Scan for the cell matching the given text and deliver its (X, Y) coordinate at center. 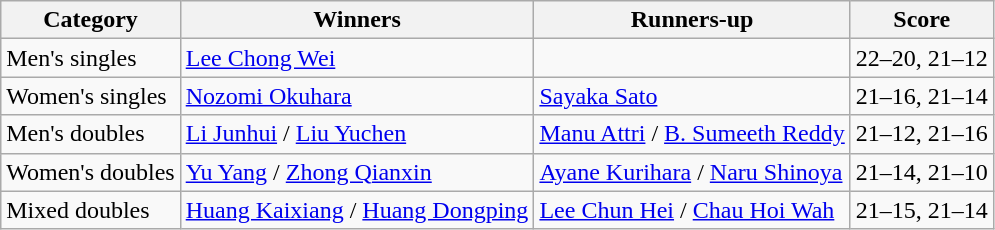
Mixed doubles (90, 210)
Yu Yang / Zhong Qianxin (357, 172)
Sayaka Sato (692, 96)
22–20, 21–12 (922, 58)
Li Junhui / Liu Yuchen (357, 134)
Huang Kaixiang / Huang Dongping (357, 210)
21–14, 21–10 (922, 172)
Women's doubles (90, 172)
21–16, 21–14 (922, 96)
Women's singles (90, 96)
Lee Chun Hei / Chau Hoi Wah (692, 210)
Nozomi Okuhara (357, 96)
Men's doubles (90, 134)
21–12, 21–16 (922, 134)
Score (922, 20)
Manu Attri / B. Sumeeth Reddy (692, 134)
Men's singles (90, 58)
Runners-up (692, 20)
21–15, 21–14 (922, 210)
Lee Chong Wei (357, 58)
Category (90, 20)
Ayane Kurihara / Naru Shinoya (692, 172)
Winners (357, 20)
